Extract the [X, Y] coordinate from the center of the cell holding the provided text.  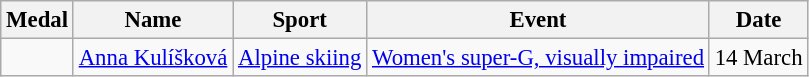
14 March [758, 58]
Sport [300, 20]
Anna Kulíšková [152, 58]
Women's super-G, visually impaired [538, 58]
Medal [38, 20]
Alpine skiing [300, 58]
Event [538, 20]
Name [152, 20]
Date [758, 20]
